Pinpoint the cell where the given text exists, returning its [x, y] midpoint coordinate. 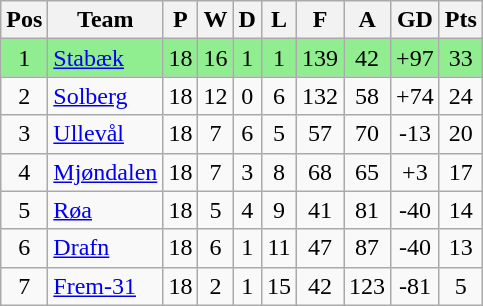
11 [278, 248]
A [368, 20]
123 [368, 286]
P [180, 20]
Frem-31 [106, 286]
47 [320, 248]
9 [278, 210]
12 [216, 96]
15 [278, 286]
41 [320, 210]
+97 [416, 58]
8 [278, 172]
57 [320, 134]
24 [460, 96]
L [278, 20]
33 [460, 58]
GD [416, 20]
17 [460, 172]
132 [320, 96]
81 [368, 210]
-81 [416, 286]
Ullevål [106, 134]
Stabæk [106, 58]
20 [460, 134]
Pos [24, 20]
16 [216, 58]
87 [368, 248]
Pts [460, 20]
70 [368, 134]
-13 [416, 134]
14 [460, 210]
F [320, 20]
+74 [416, 96]
Drafn [106, 248]
58 [368, 96]
W [216, 20]
0 [247, 96]
139 [320, 58]
+3 [416, 172]
Røa [106, 210]
13 [460, 248]
Team [106, 20]
68 [320, 172]
D [247, 20]
65 [368, 172]
Mjøndalen [106, 172]
Solberg [106, 96]
